Return the (X, Y) coordinate for the center point of the cell that contains the specified text.  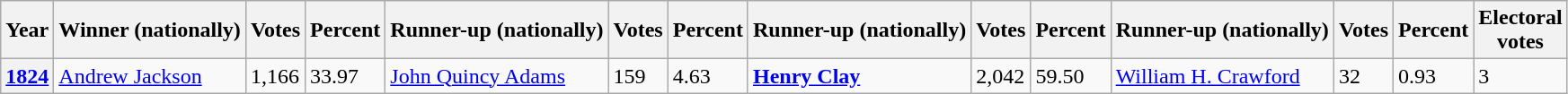
Henry Clay (859, 76)
0.93 (1434, 76)
32 (1363, 76)
Andrew Jackson (150, 76)
59.50 (1071, 76)
4.63 (708, 76)
William H. Crawford (1222, 76)
159 (638, 76)
3 (1520, 76)
Year (27, 30)
Electoralvotes (1520, 30)
Winner (nationally) (150, 30)
2,042 (1001, 76)
1,166 (275, 76)
John Quincy Adams (497, 76)
1824 (27, 76)
33.97 (345, 76)
